Return [x, y] of the center of cell containing provided text 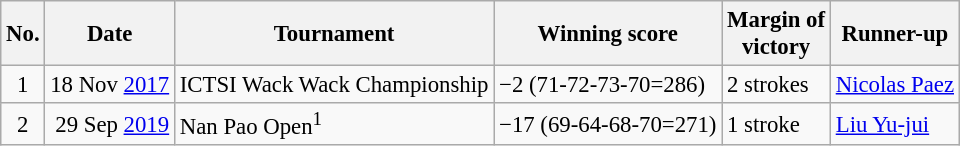
Winning score [608, 34]
Tournament [334, 34]
Nicolas Paez [894, 85]
29 Sep 2019 [110, 124]
Date [110, 34]
−17 (69-64-68-70=271) [608, 124]
Liu Yu-jui [894, 124]
No. [23, 34]
1 [23, 85]
Nan Pao Open1 [334, 124]
ICTSI Wack Wack Championship [334, 85]
2 strokes [776, 85]
Runner-up [894, 34]
Margin ofvictory [776, 34]
18 Nov 2017 [110, 85]
2 [23, 124]
1 stroke [776, 124]
−2 (71-72-73-70=286) [608, 85]
